Return the [x, y] coordinate for the center point of the cell that contains the specified text.  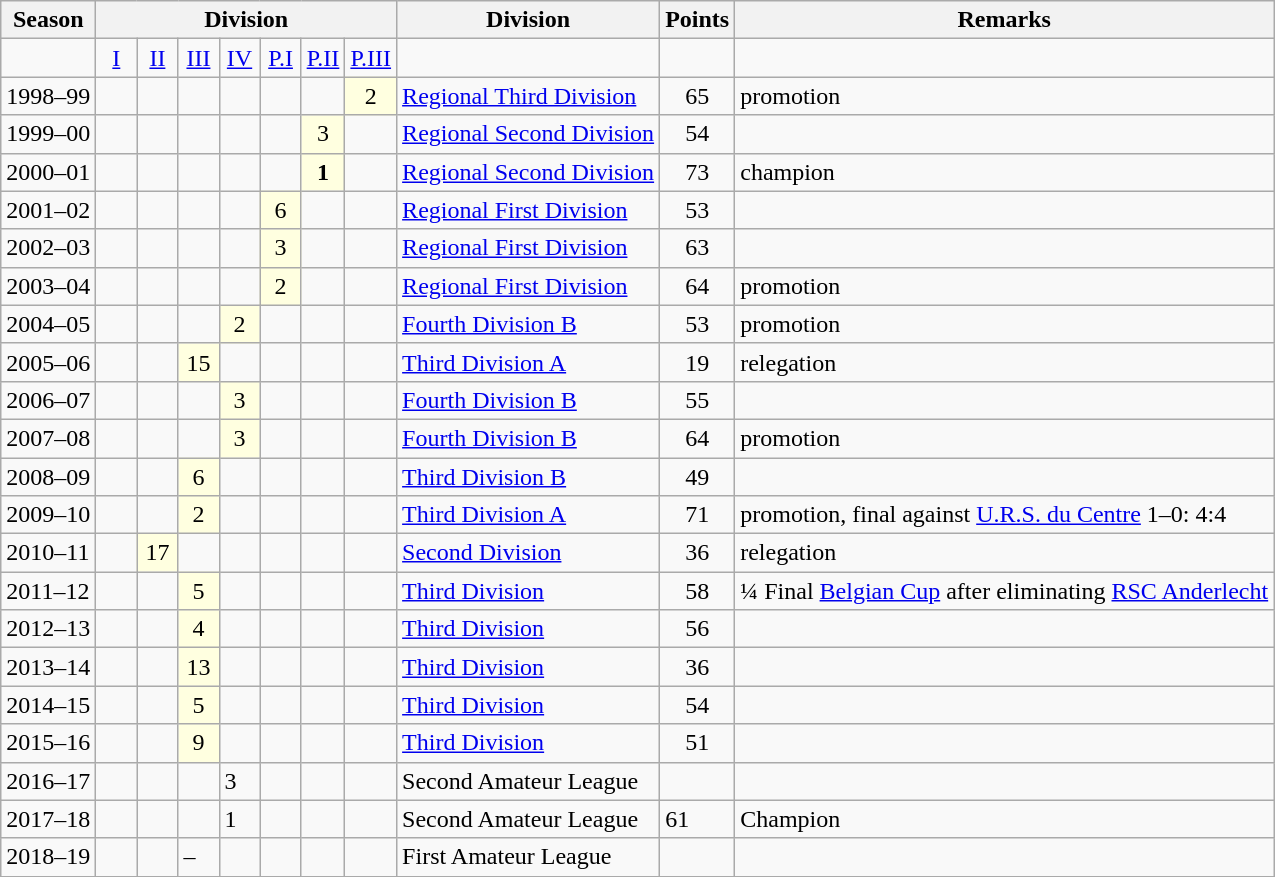
2014–15 [48, 705]
15 [198, 362]
champion [1004, 172]
19 [698, 362]
¼ Final Belgian Cup after eliminating RSC Anderlecht [1004, 591]
4 [198, 629]
2000–01 [48, 172]
2003–04 [48, 286]
P.I [280, 58]
P.II [323, 58]
III [198, 58]
2002–03 [48, 248]
II [158, 58]
Champion [1004, 819]
1999–00 [48, 134]
P.III [371, 58]
61 [698, 819]
71 [698, 515]
Second Division [528, 553]
51 [698, 743]
9 [198, 743]
73 [698, 172]
17 [158, 553]
First Amateur League [528, 857]
2018–19 [48, 857]
2008–09 [48, 477]
2001–02 [48, 210]
49 [698, 477]
I [116, 58]
2015–16 [48, 743]
2010–11 [48, 553]
Season [48, 20]
Remarks [1004, 20]
2009–10 [48, 515]
13 [198, 667]
promotion, final against U.R.S. du Centre 1–0: 4:4 [1004, 515]
2005–06 [48, 362]
65 [698, 96]
2017–18 [48, 819]
2012–13 [48, 629]
2007–08 [48, 438]
1998–99 [48, 96]
2016–17 [48, 781]
2004–05 [48, 324]
58 [698, 591]
– [198, 857]
2013–14 [48, 667]
56 [698, 629]
Points [698, 20]
63 [698, 248]
Third Division B [528, 477]
55 [698, 400]
2011–12 [48, 591]
Regional Third Division [528, 96]
IV [240, 58]
2006–07 [48, 400]
